For the text-containing cell, return its midpoint in (X, Y) coordinate format. 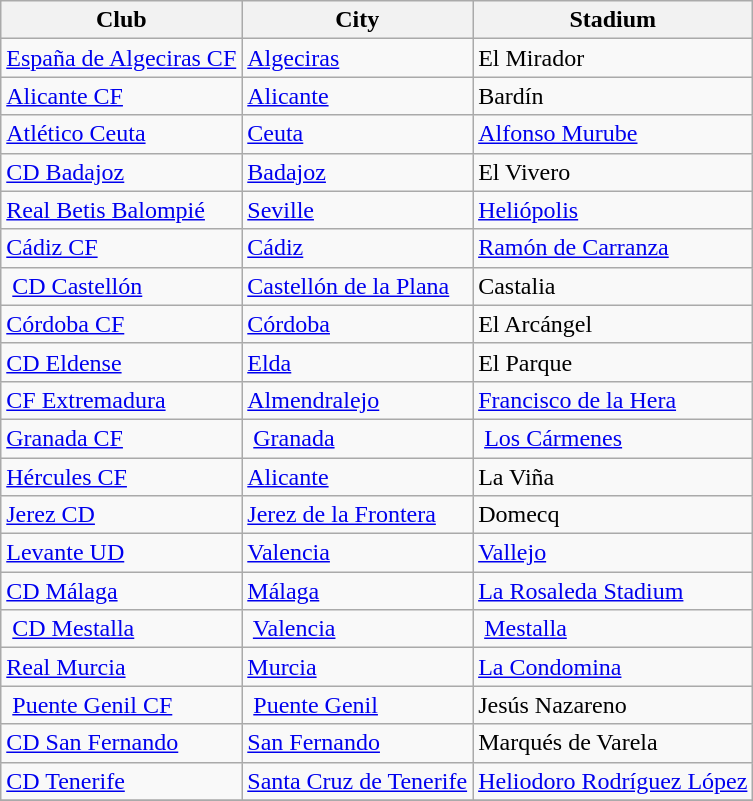
City (358, 20)
Heliópolis (613, 210)
Murcia (358, 667)
CF Extremadura (122, 400)
Levante UD (122, 553)
El Mirador (613, 58)
Córdoba CF (122, 324)
Ceuta (358, 134)
Almendralejo (358, 400)
Hércules CF (122, 477)
Castalia (613, 286)
Marqués de Varela (613, 743)
CD Castellón (122, 286)
Cádiz (358, 248)
Heliodoro Rodríguez López (613, 781)
San Fernando (358, 743)
Real Betis Balompié (122, 210)
Castellón de la Plana (358, 286)
Algeciras (358, 58)
Jesús Nazareno (613, 705)
El Vivero (613, 172)
CD San Fernando (122, 743)
Bardín (613, 96)
Santa Cruz de Tenerife (358, 781)
Mestalla (613, 629)
El Parque (613, 362)
Puente Genil CF (122, 705)
Puente Genil (358, 705)
La Condomina (613, 667)
Granada (358, 438)
Seville (358, 210)
Domecq (613, 515)
Badajoz (358, 172)
Cádiz CF (122, 248)
CD Badajoz (122, 172)
Málaga (358, 591)
El Arcángel (613, 324)
Club (122, 20)
Granada CF (122, 438)
España de Algeciras CF (122, 58)
CD Málaga (122, 591)
Francisco de la Hera (613, 400)
Jerez CD (122, 515)
Córdoba (358, 324)
CD Eldense (122, 362)
Alicante CF (122, 96)
Real Murcia (122, 667)
La Viña (613, 477)
Vallejo (613, 553)
Stadium (613, 20)
Jerez de la Frontera (358, 515)
Elda (358, 362)
Ramón de Carranza (613, 248)
La Rosaleda Stadium (613, 591)
Los Cármenes (613, 438)
CD Mestalla (122, 629)
CD Tenerife (122, 781)
Atlético Ceuta (122, 134)
Alfonso Murube (613, 134)
